Capture the cell that displays the provided text and extract its (x, y) central coordinate. 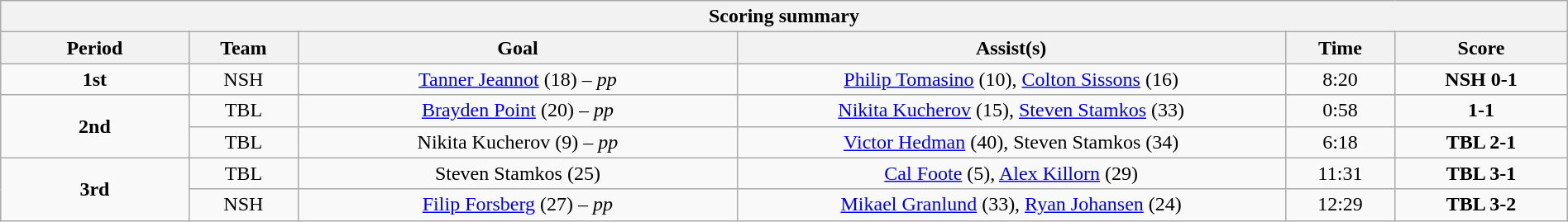
Scoring summary (784, 17)
NSH 0-1 (1481, 79)
1st (94, 79)
Cal Foote (5), Alex Killorn (29) (1011, 173)
0:58 (1340, 111)
6:18 (1340, 142)
Brayden Point (20) – pp (518, 111)
Assist(s) (1011, 48)
Goal (518, 48)
Score (1481, 48)
TBL 3-2 (1481, 205)
Nikita Kucherov (9) – pp (518, 142)
Steven Stamkos (25) (518, 173)
2nd (94, 126)
3rd (94, 189)
Philip Tomasino (10), Colton Sissons (16) (1011, 79)
8:20 (1340, 79)
Period (94, 48)
Nikita Kucherov (15), Steven Stamkos (33) (1011, 111)
Victor Hedman (40), Steven Stamkos (34) (1011, 142)
TBL 2-1 (1481, 142)
11:31 (1340, 173)
1-1 (1481, 111)
TBL 3-1 (1481, 173)
Tanner Jeannot (18) – pp (518, 79)
Mikael Granlund (33), Ryan Johansen (24) (1011, 205)
Time (1340, 48)
12:29 (1340, 205)
Team (243, 48)
Filip Forsberg (27) – pp (518, 205)
